Detect which cell encompasses the target text, then output its [x, y] center coordinate. 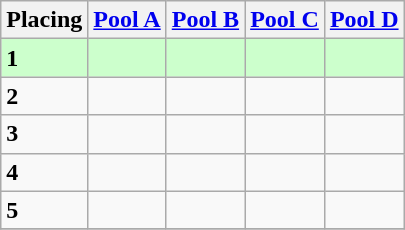
Pool D [364, 20]
3 [44, 134]
2 [44, 96]
1 [44, 58]
Placing [44, 20]
5 [44, 210]
Pool B [205, 20]
4 [44, 172]
Pool A [127, 20]
Pool C [285, 20]
